Determine the (X, Y) coordinate at the center of the cell enclosing the given text.  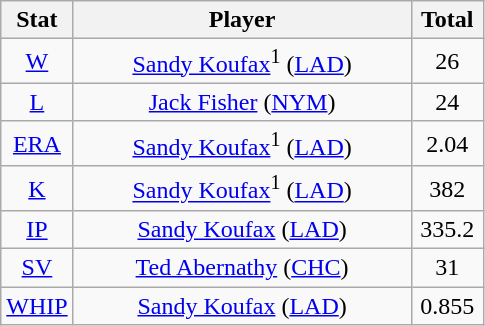
Total (447, 20)
Ted Abernathy (CHC) (242, 268)
WHIP (37, 306)
0.855 (447, 306)
24 (447, 102)
L (37, 102)
2.04 (447, 144)
ERA (37, 144)
K (37, 188)
335.2 (447, 230)
382 (447, 188)
IP (37, 230)
26 (447, 62)
W (37, 62)
31 (447, 268)
Jack Fisher (NYM) (242, 102)
Player (242, 20)
Stat (37, 20)
SV (37, 268)
